Return the (X, Y) coordinate for the center point of the cell that contains the specified text.  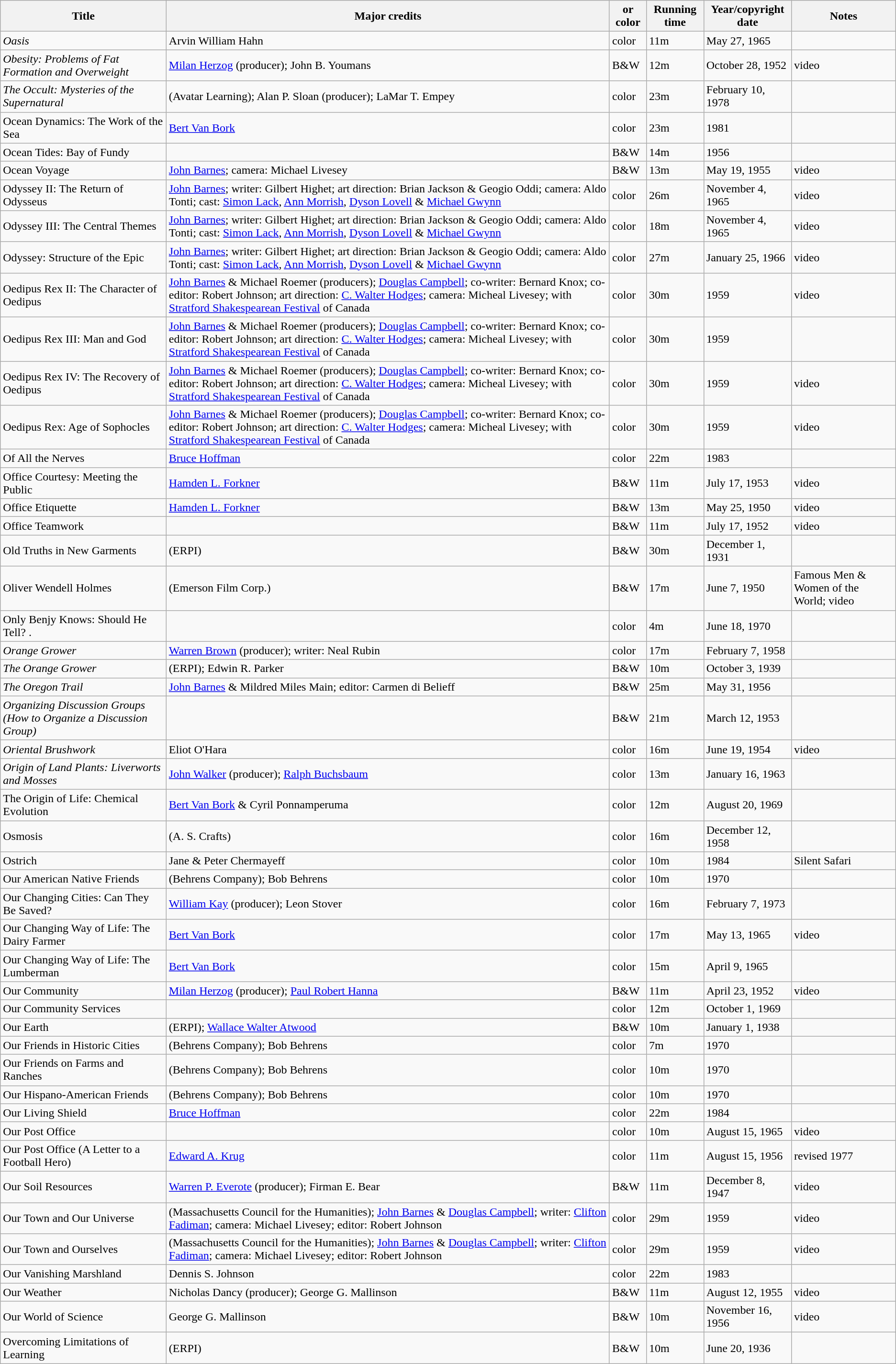
November 16, 1956 (748, 1317)
Our Community Services (83, 1009)
Dennis S. Johnson (388, 1274)
Our Friends in Historic Cities (83, 1045)
Our Changing Cities: Can They Be Saved? (83, 904)
December 12, 1958 (748, 836)
Ostrich (83, 861)
William Kay (producer); Leon Stover (388, 904)
1956 (748, 152)
July 17, 1952 (748, 526)
Odyssey II: The Return of Odysseus (83, 195)
Warren Brown (producer); writer: Neal Rubin (388, 650)
Our Vanishing Marshland (83, 1274)
(ERPI); Edwin R. Parker (388, 669)
January 25, 1966 (748, 257)
June 7, 1950 (748, 588)
Of All the Nerves (83, 458)
Warren P. Everote (producer); Firman E. Bear (388, 1187)
21m (675, 718)
Our Post Office (83, 1131)
May 25, 1950 (748, 508)
Silent Safari (843, 861)
December 8, 1947 (748, 1187)
Running time (675, 16)
Arvin William Hahn (388, 41)
August 15, 1965 (748, 1131)
Origin of Land Plants: Liverworts and Mosses (83, 773)
Year/copyright date (748, 16)
(Avatar Learning); Alan P. Sloan (producer); LaMar T. Empey (388, 97)
John Walker (producer); Ralph Buchsbaum (388, 773)
Our Hispano-American Friends (83, 1095)
Ocean Tides: Bay of Fundy (83, 152)
October 3, 1939 (748, 669)
Our Changing Way of Life: The Lumberman (83, 966)
October 28, 1952 (748, 65)
Ocean Dynamics: The Work of the Sea (83, 127)
Our Town and Ourselves (83, 1249)
May 27, 1965 (748, 41)
or color (628, 16)
Oasis (83, 41)
Only Benjy Knows: Should He Tell? . (83, 626)
Ocean Voyage (83, 170)
Our World of Science (83, 1317)
May 31, 1956 (748, 687)
(Emerson Film Corp.) (388, 588)
Our Changing Way of Life: The Dairy Farmer (83, 935)
Our Weather (83, 1292)
June 20, 1936 (748, 1348)
George G. Mallinson (388, 1317)
14m (675, 152)
Office Courtesy: Meeting the Public (83, 483)
January 16, 1963 (748, 773)
Milan Herzog (producer); John B. Youmans (388, 65)
Milan Herzog (producer); Paul Robert Hanna (388, 991)
Title (83, 16)
Bert Van Bork & Cyril Ponnamperuma (388, 805)
May 19, 1955 (748, 170)
Famous Men & Women of the World; video (843, 588)
Oedipus Rex II: The Character of Oedipus (83, 295)
October 1, 1969 (748, 1009)
February 10, 1978 (748, 97)
Obesity: Problems of Fat Formation and Overweight (83, 65)
John Barnes & Mildred Miles Main; editor: Carmen di Belieff (388, 687)
The Orange Grower (83, 669)
John Barnes; camera: Michael Livesey (388, 170)
Our Earth (83, 1027)
Overcoming Limitations of Learning (83, 1348)
January 1, 1938 (748, 1027)
Edward A. Krug (388, 1155)
The Oregon Trail (83, 687)
Jane & Peter Chermayeff (388, 861)
August 15, 1956 (748, 1155)
Orange Grower (83, 650)
Office Teamwork (83, 526)
Our Town and Our Universe (83, 1218)
1981 (748, 127)
Odyssey III: The Central Themes (83, 226)
Organizing Discussion Groups (How to Organize a Discussion Group) (83, 718)
Our Living Shield (83, 1113)
revised 1977 (843, 1155)
Major credits (388, 16)
25m (675, 687)
Our Community (83, 991)
March 12, 1953 (748, 718)
June 18, 1970 (748, 626)
Oliver Wendell Holmes (83, 588)
(A. S. Crafts) (388, 836)
27m (675, 257)
December 1, 1931 (748, 550)
(ERPI); Wallace Walter Atwood (388, 1027)
February 7, 1958 (748, 650)
7m (675, 1045)
The Occult: Mysteries of the Supernatural (83, 97)
Notes (843, 16)
Osmosis (83, 836)
July 17, 1953 (748, 483)
April 9, 1965 (748, 966)
15m (675, 966)
Old Truths in New Garments (83, 550)
Oedipus Rex III: Man and God (83, 339)
February 7, 1973 (748, 904)
Odyssey: Structure of the Epic (83, 257)
4m (675, 626)
Office Etiquette (83, 508)
Our American Native Friends (83, 879)
26m (675, 195)
Our Soil Resources (83, 1187)
Nicholas Dancy (producer); George G. Mallinson (388, 1292)
Oedipus Rex: Age of Sophocles (83, 427)
Our Post Office (A Letter to a Football Hero) (83, 1155)
Oriental Brushwork (83, 749)
August 12, 1955 (748, 1292)
August 20, 1969 (748, 805)
The Origin of Life: Chemical Evolution (83, 805)
18m (675, 226)
Eliot O'Hara (388, 749)
June 19, 1954 (748, 749)
Oedipus Rex IV: The Recovery of Oedipus (83, 383)
April 23, 1952 (748, 991)
May 13, 1965 (748, 935)
Our Friends on Farms and Ranches (83, 1070)
